Extract the (X, Y) coordinate from the center of the cell holding the provided text.  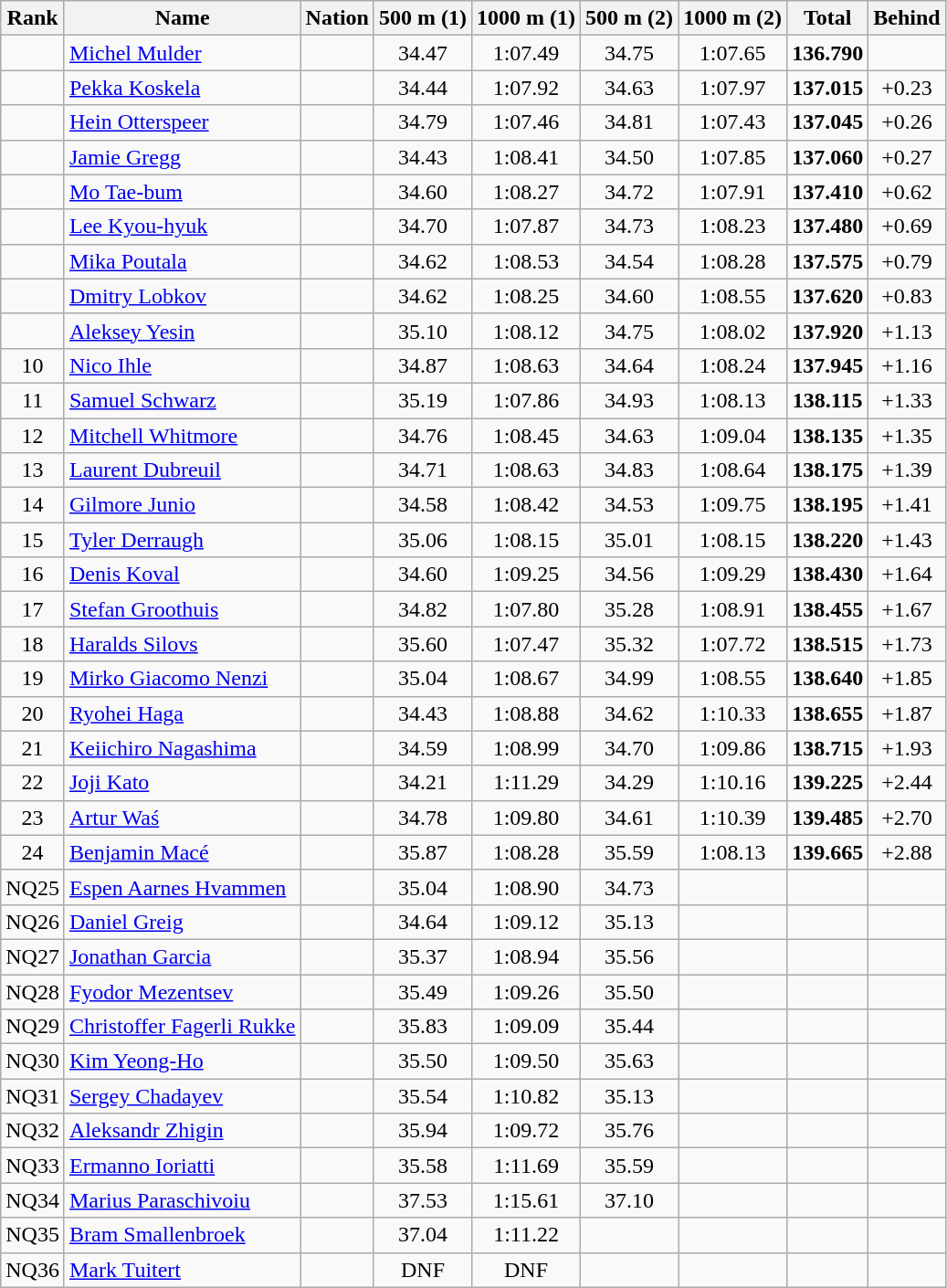
34.79 (422, 122)
1:07.72 (732, 644)
34.61 (630, 818)
35.54 (422, 1096)
1:11.69 (526, 1166)
34.56 (630, 575)
13 (33, 470)
34.54 (630, 261)
Aleksey Yesin (183, 331)
138.655 (827, 713)
35.28 (630, 609)
1:10.39 (732, 818)
Name (183, 18)
1:08.88 (526, 713)
34.83 (630, 470)
34.99 (630, 679)
1:09.80 (526, 818)
Gilmore Junio (183, 505)
34.72 (630, 192)
1:08.12 (526, 331)
138.135 (827, 436)
+2.88 (907, 852)
Marius Paraschivoiu (183, 1200)
Tyler Derraugh (183, 540)
1000 m (2) (732, 18)
21 (33, 748)
+2.70 (907, 818)
137.620 (827, 296)
+0.26 (907, 122)
NQ36 (33, 1270)
+0.69 (907, 227)
14 (33, 505)
138.175 (827, 470)
16 (33, 575)
+1.13 (907, 331)
Lee Kyou-hyuk (183, 227)
1000 m (1) (526, 18)
35.01 (630, 540)
1:08.23 (732, 227)
136.790 (827, 53)
Laurent Dubreuil (183, 470)
1:07.85 (732, 157)
35.44 (630, 1027)
35.58 (422, 1166)
NQ28 (33, 991)
24 (33, 852)
17 (33, 609)
19 (33, 679)
NQ31 (33, 1096)
138.455 (827, 609)
+1.33 (907, 400)
138.430 (827, 575)
1:09.26 (526, 991)
1:08.90 (526, 887)
Mo Tae-bum (183, 192)
Mirko Giacomo Nenzi (183, 679)
1:08.41 (526, 157)
137.920 (827, 331)
139.485 (827, 818)
1:10.33 (732, 713)
34.76 (422, 436)
1:07.49 (526, 53)
1:08.25 (526, 296)
NQ34 (33, 1200)
Daniel Greig (183, 922)
1:08.45 (526, 436)
10 (33, 365)
1:15.61 (526, 1200)
1:09.50 (526, 1061)
Behind (907, 18)
139.665 (827, 852)
+2.44 (907, 783)
1:09.75 (732, 505)
1:09.04 (732, 436)
1:09.72 (526, 1131)
500 m (2) (630, 18)
1:08.42 (526, 505)
Kim Yeong-Ho (183, 1061)
NQ30 (33, 1061)
1:10.16 (732, 783)
+1.39 (907, 470)
34.58 (422, 505)
1:09.29 (732, 575)
1:08.24 (732, 365)
34.71 (422, 470)
34.44 (422, 88)
137.480 (827, 227)
+1.93 (907, 748)
1:07.43 (732, 122)
12 (33, 436)
34.47 (422, 53)
Mitchell Whitmore (183, 436)
+1.16 (907, 365)
Mark Tuitert (183, 1270)
137.575 (827, 261)
34.21 (422, 783)
37.10 (630, 1200)
35.19 (422, 400)
NQ35 (33, 1235)
1:08.27 (526, 192)
37.53 (422, 1200)
34.29 (630, 783)
Fyodor Mezentsev (183, 991)
Espen Aarnes Hvammen (183, 887)
500 m (1) (422, 18)
Total (827, 18)
23 (33, 818)
138.715 (827, 748)
137.945 (827, 365)
NQ29 (33, 1027)
34.59 (422, 748)
NQ27 (33, 956)
1:08.67 (526, 679)
1:07.65 (732, 53)
Mika Poutala (183, 261)
1:07.97 (732, 88)
1:07.87 (526, 227)
Jonathan Garcia (183, 956)
+1.64 (907, 575)
34.93 (630, 400)
Nico Ihle (183, 365)
34.87 (422, 365)
+1.67 (907, 609)
+1.73 (907, 644)
1:07.47 (526, 644)
34.82 (422, 609)
+1.85 (907, 679)
137.060 (827, 157)
+0.79 (907, 261)
1:08.02 (732, 331)
1:07.86 (526, 400)
Sergey Chadayev (183, 1096)
138.640 (827, 679)
Keiichiro Nagashima (183, 748)
Aleksandr Zhigin (183, 1131)
+0.27 (907, 157)
NQ33 (33, 1166)
Stefan Groothuis (183, 609)
+1.43 (907, 540)
37.04 (422, 1235)
35.06 (422, 540)
35.83 (422, 1027)
Ermanno Ioriatti (183, 1166)
Haralds Silovs (183, 644)
1:08.91 (732, 609)
35.49 (422, 991)
11 (33, 400)
Denis Koval (183, 575)
1:11.22 (526, 1235)
34.50 (630, 157)
137.045 (827, 122)
137.015 (827, 88)
Rank (33, 18)
139.225 (827, 783)
1:07.80 (526, 609)
Hein Otterspeer (183, 122)
1:08.94 (526, 956)
35.37 (422, 956)
20 (33, 713)
34.53 (630, 505)
Benjamin Macé (183, 852)
15 (33, 540)
1:09.25 (526, 575)
NQ26 (33, 922)
138.220 (827, 540)
+1.41 (907, 505)
Christoffer Fagerli Rukke (183, 1027)
1:08.99 (526, 748)
34.78 (422, 818)
35.60 (422, 644)
35.63 (630, 1061)
1:08.53 (526, 261)
+0.23 (907, 88)
35.87 (422, 852)
Michel Mulder (183, 53)
Artur Waś (183, 818)
1:07.92 (526, 88)
Bram Smallenbroek (183, 1235)
22 (33, 783)
NQ32 (33, 1131)
1:07.46 (526, 122)
34.81 (630, 122)
Ryohei Haga (183, 713)
Nation (337, 18)
138.195 (827, 505)
Samuel Schwarz (183, 400)
+1.87 (907, 713)
Jamie Gregg (183, 157)
1:09.86 (732, 748)
137.410 (827, 192)
35.94 (422, 1131)
1:09.12 (526, 922)
Dmitry Lobkov (183, 296)
35.76 (630, 1131)
18 (33, 644)
1:10.82 (526, 1096)
Pekka Koskela (183, 88)
138.115 (827, 400)
138.515 (827, 644)
Joji Kato (183, 783)
35.10 (422, 331)
NQ25 (33, 887)
1:07.91 (732, 192)
1:11.29 (526, 783)
1:09.09 (526, 1027)
+0.83 (907, 296)
35.32 (630, 644)
1:08.64 (732, 470)
+1.35 (907, 436)
+0.62 (907, 192)
35.56 (630, 956)
